Capture the cell that displays the provided text and extract its [X, Y] central coordinate. 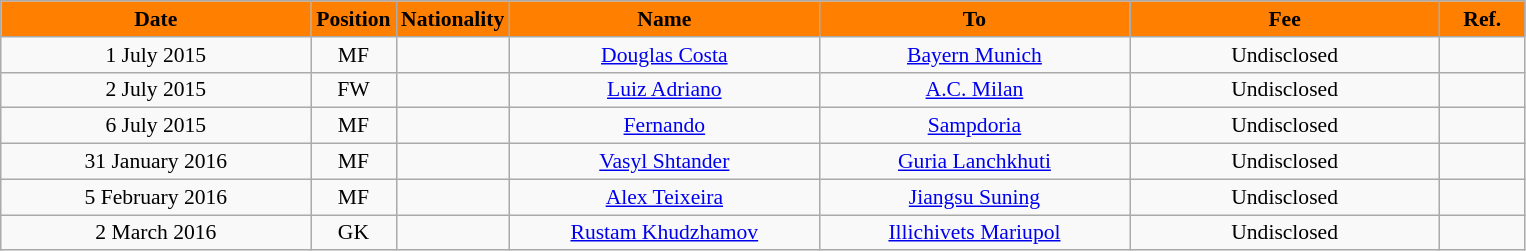
GK [354, 233]
Fernando [664, 126]
2 March 2016 [156, 233]
Bayern Munich [974, 55]
Guria Lanchkhuti [974, 162]
Name [664, 19]
FW [354, 90]
31 January 2016 [156, 162]
Sampdoria [974, 126]
Illichivets Mariupol [974, 233]
6 July 2015 [156, 126]
Jiangsu Suning [974, 197]
1 July 2015 [156, 55]
5 February 2016 [156, 197]
Nationality [452, 19]
Fee [1285, 19]
To [974, 19]
Vasyl Shtander [664, 162]
Luiz Adriano [664, 90]
Date [156, 19]
2 July 2015 [156, 90]
A.C. Milan [974, 90]
Alex Teixeira [664, 197]
Ref. [1482, 19]
Position [354, 19]
Douglas Costa [664, 55]
Rustam Khudzhamov [664, 233]
